Return the (X, Y) coordinate for the center point of the cell that contains the specified text.  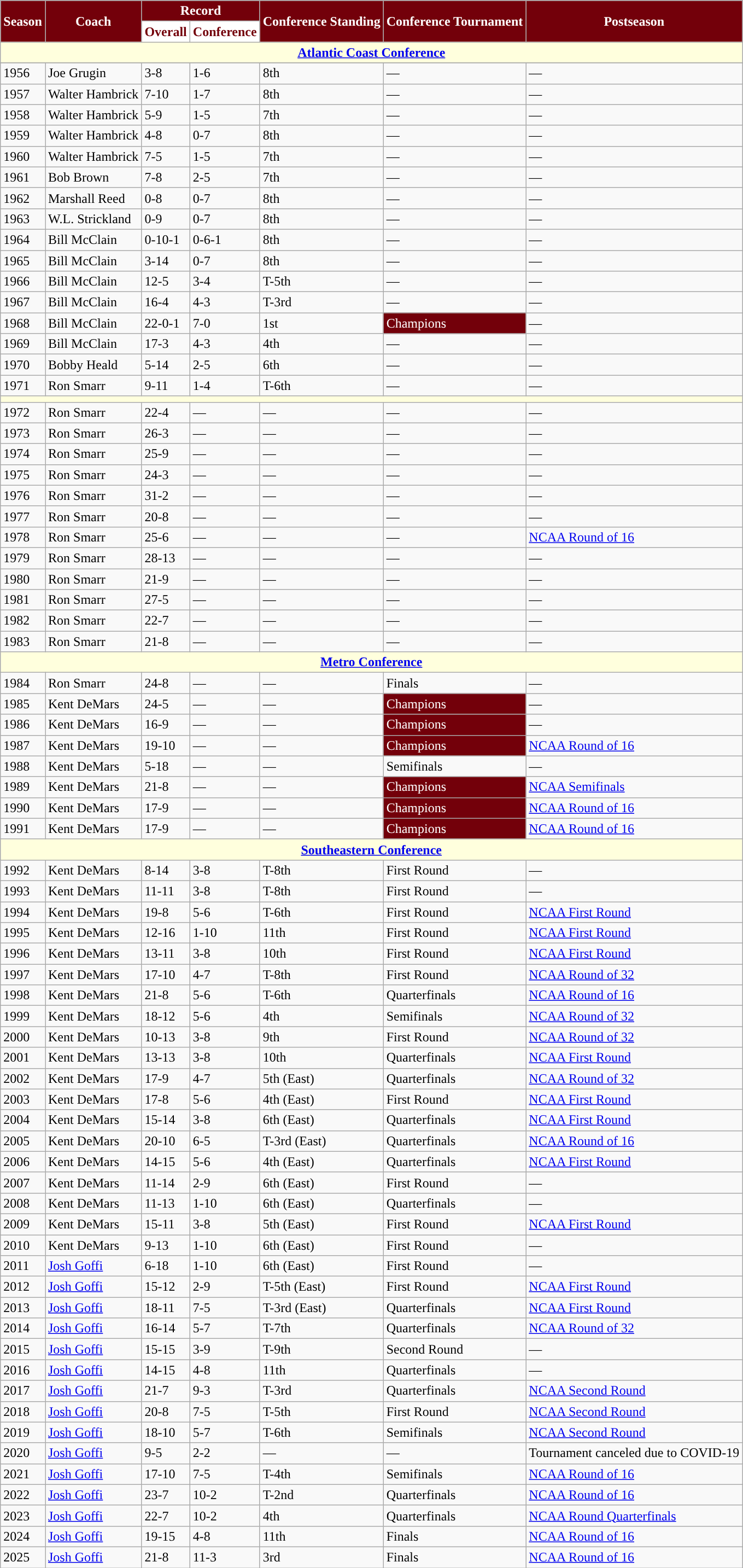
1957 (23, 94)
Record (201, 11)
2020 (23, 1453)
2004 (23, 1120)
Postseason (634, 21)
0-6-1 (225, 240)
Atlantic Coast Conference (372, 53)
1979 (23, 558)
1st (321, 323)
1990 (23, 808)
2010 (23, 1245)
16-9 (166, 725)
3rd (321, 1557)
2019 (23, 1432)
1989 (23, 787)
Conference Tournament (455, 21)
1997 (23, 975)
1996 (23, 954)
9-3 (225, 1391)
1975 (23, 475)
Metro Conference (372, 662)
1970 (23, 365)
W.L. Strickland (93, 219)
0-8 (166, 198)
1980 (23, 579)
1993 (23, 891)
18-10 (166, 1432)
11-3 (225, 1557)
19-10 (166, 745)
1-4 (225, 386)
13-13 (166, 1058)
1966 (23, 282)
23-7 (166, 1495)
2011 (23, 1266)
19-8 (166, 912)
15-14 (166, 1120)
1956 (23, 73)
22-0-1 (166, 323)
T-4th (321, 1474)
2025 (23, 1557)
6-18 (166, 1266)
9th (321, 1037)
Second Round (455, 1349)
Season (23, 21)
21-7 (166, 1391)
1995 (23, 933)
Tournament canceled due to COVID-19 (634, 1453)
25-6 (166, 537)
1973 (23, 433)
5-14 (166, 365)
1971 (23, 386)
Joe Grugin (93, 73)
28-13 (166, 558)
Coach (93, 21)
1991 (23, 829)
1987 (23, 745)
6-5 (225, 1141)
2005 (23, 1141)
Conference Standing (321, 21)
1959 (23, 136)
1978 (23, 537)
0-9 (166, 219)
1984 (23, 683)
1988 (23, 766)
2016 (23, 1370)
17-8 (166, 1099)
7-10 (166, 94)
26-3 (166, 433)
2007 (23, 1182)
20-10 (166, 1141)
2002 (23, 1079)
24-8 (166, 683)
2014 (23, 1328)
1963 (23, 219)
1960 (23, 156)
2015 (23, 1349)
1-7 (225, 94)
Bob Brown (93, 177)
T-7th (321, 1328)
1972 (23, 412)
16-4 (166, 302)
1977 (23, 516)
15-15 (166, 1349)
18-12 (166, 1016)
Overall (166, 32)
15-12 (166, 1287)
T-5th (East) (321, 1287)
1983 (23, 642)
3-14 (166, 261)
15-11 (166, 1224)
11-11 (166, 891)
1965 (23, 261)
5-18 (166, 766)
8-14 (166, 870)
22-4 (166, 412)
5-9 (166, 115)
2000 (23, 1037)
12-5 (166, 282)
9-11 (166, 386)
1962 (23, 198)
Conference (225, 32)
1998 (23, 995)
0-10-1 (166, 240)
1976 (23, 496)
2008 (23, 1203)
1969 (23, 344)
T-9th (321, 1349)
2-2 (225, 1453)
13-11 (166, 954)
24-3 (166, 475)
2021 (23, 1474)
19-15 (166, 1536)
6th (321, 365)
2003 (23, 1099)
7-0 (225, 323)
2001 (23, 1058)
1985 (23, 704)
25-9 (166, 454)
NCAA Semifinals (634, 787)
Southeastern Conference (372, 849)
1968 (23, 323)
27-5 (166, 600)
1964 (23, 240)
2022 (23, 1495)
2013 (23, 1308)
24-5 (166, 704)
11-14 (166, 1182)
2017 (23, 1391)
2006 (23, 1162)
Marshall Reed (93, 198)
2009 (23, 1224)
1992 (23, 870)
21-9 (166, 579)
NCAA Round Quarterfinals (634, 1515)
1974 (23, 454)
7-8 (166, 177)
3-4 (225, 282)
1981 (23, 600)
1994 (23, 912)
1961 (23, 177)
2023 (23, 1515)
3-9 (225, 1349)
17-3 (166, 344)
1-6 (225, 73)
1958 (23, 115)
1999 (23, 1016)
9-13 (166, 1245)
12-16 (166, 933)
2012 (23, 1287)
18-11 (166, 1308)
T-2nd (321, 1495)
16-14 (166, 1328)
10-13 (166, 1037)
Bobby Heald (93, 365)
1986 (23, 725)
9-5 (166, 1453)
2024 (23, 1536)
31-2 (166, 496)
1982 (23, 621)
2018 (23, 1412)
1967 (23, 302)
11-13 (166, 1203)
